Capture the cell that displays the provided text and extract its (x, y) central coordinate. 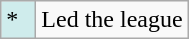
* (18, 20)
Led the league (112, 20)
